Extract the (X, Y) coordinate from the center of the cell holding the provided text.  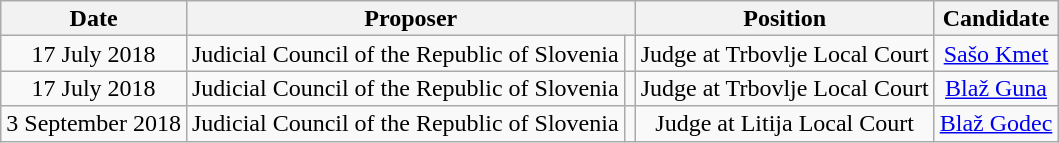
Date (94, 18)
3 September 2018 (94, 124)
Blaž Guna (996, 88)
Proposer (410, 18)
Judge at Litija Local Court (784, 124)
Blaž Godec (996, 124)
Candidate (996, 18)
Sašo Kmet (996, 54)
Position (784, 18)
